Return the [x, y] coordinate for the center point of the cell that contains the specified text.  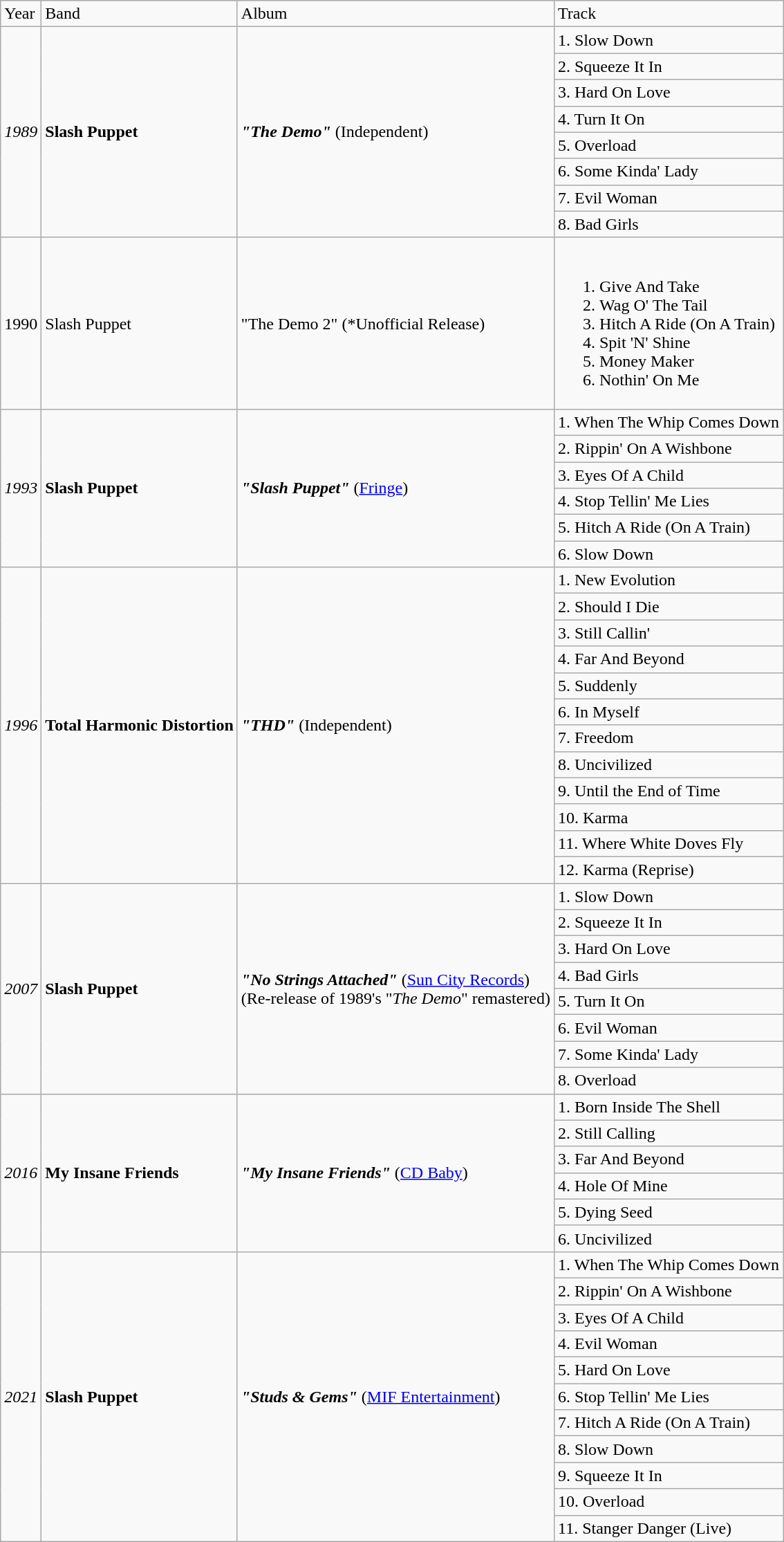
Band [140, 14]
4. Turn It On [668, 119]
11. Where White Doves Fly [668, 843]
4. Hole Of Mine [668, 1186]
3. Far And Beyond [668, 1159]
1. New Evolution [668, 580]
"No Strings Attached" (Sun City Records)(Re-release of 1989's "The Demo" remastered) [395, 988]
5. Dying Seed [668, 1212]
7. Freedom [668, 738]
8. Overload [668, 1081]
Year [21, 14]
8. Bad Girls [668, 224]
6. Uncivilized [668, 1238]
6. In Myself [668, 712]
"THD" (Independent) [395, 725]
Total Harmonic Distortion [140, 725]
6. Some Kinda' Lady [668, 172]
6. Slow Down [668, 554]
"Studs & Gems" (MIF Entertainment) [395, 1396]
4. Stop Tellin' Me Lies [668, 502]
3. Still Callin' [668, 633]
10. Overload [668, 1502]
7. Some Kinda' Lady [668, 1054]
6. Evil Woman [668, 1028]
12. Karma (Reprise) [668, 870]
Give And TakeWag O' The TailHitch A Ride (On A Train)Spit 'N' ShineMoney MakerNothin' On Me [668, 323]
5. Turn It On [668, 1002]
1993 [21, 488]
4. Bad Girls [668, 975]
5. Suddenly [668, 686]
9. Until the End of Time [668, 791]
"Slash Puppet" (Fringe) [395, 488]
1990 [21, 323]
4. Far And Beyond [668, 659]
1. Born Inside The Shell [668, 1107]
"My Insane Friends" (CD Baby) [395, 1173]
8. Uncivilized [668, 764]
10. Karma [668, 817]
6. Stop Tellin' Me Lies [668, 1397]
2016 [21, 1173]
4. Evil Woman [668, 1344]
5. Hard On Love [668, 1370]
"The Demo" (Independent) [395, 132]
"The Demo 2" (*Unofficial Release) [395, 323]
2007 [21, 988]
9. Squeeze It In [668, 1476]
2021 [21, 1396]
2. Still Calling [668, 1133]
2. Should I Die [668, 607]
11. Stanger Danger (Live) [668, 1528]
8. Slow Down [668, 1449]
5. Hitch A Ride (On A Train) [668, 528]
Track [668, 14]
7. Hitch A Ride (On A Train) [668, 1423]
My Insane Friends [140, 1173]
7. Evil Woman [668, 198]
Album [395, 14]
5. Overload [668, 145]
1989 [21, 132]
1996 [21, 725]
